Capture the cell that displays the provided text and extract its [x, y] central coordinate. 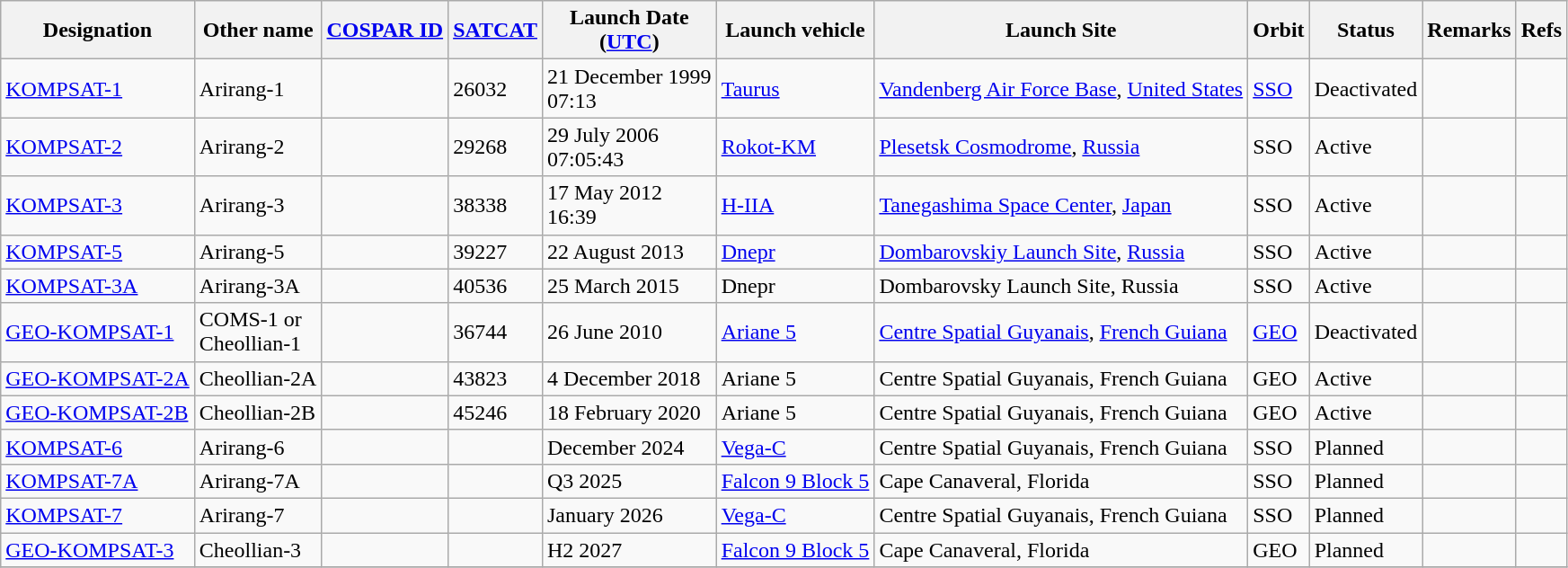
KOMPSAT-6 [98, 447]
KOMPSAT-7A [98, 481]
January 2026 [629, 515]
Rokot-KM [795, 147]
43823 [496, 378]
H2 2027 [629, 549]
GEO-KOMPSAT-2A [98, 378]
29 July 200607:05:43 [629, 147]
4 December 2018 [629, 378]
36744 [496, 333]
KOMPSAT-1 [98, 88]
Arirang-1 [258, 88]
Plesetsk Cosmodrome, Russia [1061, 147]
Orbit [1279, 31]
GEO-KOMPSAT-1 [98, 333]
38338 [496, 205]
Arirang-3A [258, 286]
Vandenberg Air Force Base, United States [1061, 88]
SATCAT [496, 31]
COSPAR ID [385, 31]
17 May 201216:39 [629, 205]
KOMPSAT-3A [98, 286]
Cheollian-2A [258, 378]
Q3 2025 [629, 481]
Launch Date(UTC) [629, 31]
KOMPSAT-7 [98, 515]
18 February 2020 [629, 413]
Launch vehicle [795, 31]
Arirang-5 [258, 252]
Cheollian-2B [258, 413]
Arirang-6 [258, 447]
Taurus [795, 88]
Dombarovskiy Launch Site, Russia [1061, 252]
Refs [1541, 31]
Arirang-7A [258, 481]
Remarks [1469, 31]
Designation [98, 31]
KOMPSAT-2 [98, 147]
COMS-1 orCheollian-1 [258, 333]
Arirang-7 [258, 515]
GEO-KOMPSAT-3 [98, 549]
December 2024 [629, 447]
21 December 199907:13 [629, 88]
45246 [496, 413]
39227 [496, 252]
26 June 2010 [629, 333]
Launch Site [1061, 31]
Other name [258, 31]
Cheollian-3 [258, 549]
KOMPSAT-3 [98, 205]
29268 [496, 147]
25 March 2015 [629, 286]
KOMPSAT-5 [98, 252]
22 August 2013 [629, 252]
40536 [496, 286]
H-IIA [795, 205]
Dombarovsky Launch Site, Russia [1061, 286]
Arirang-2 [258, 147]
Status [1366, 31]
GEO-KOMPSAT-2B [98, 413]
Tanegashima Space Center, Japan [1061, 205]
26032 [496, 88]
Arirang-3 [258, 205]
